Capture the cell that displays the provided text and extract its (x, y) central coordinate. 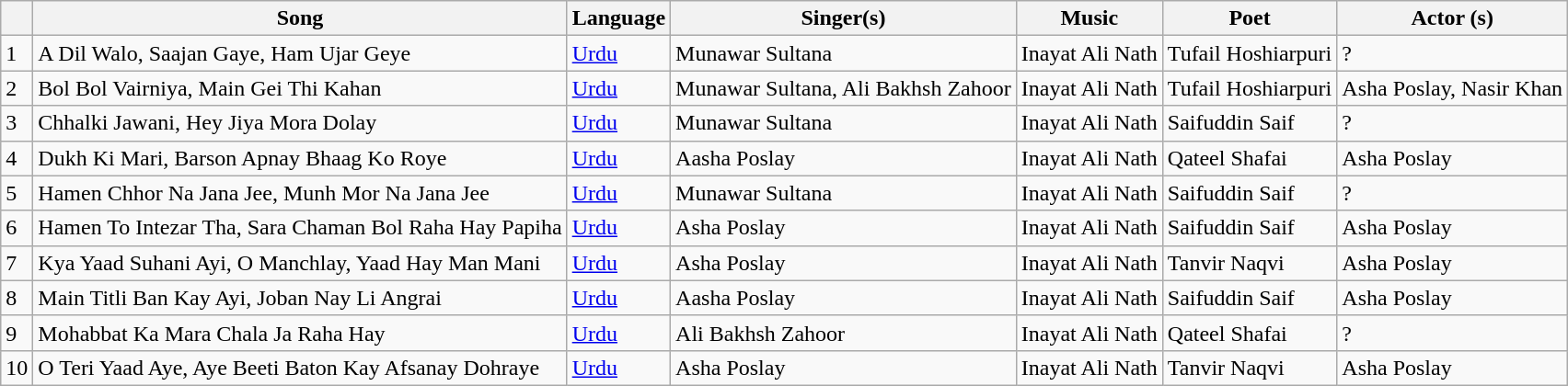
3 (17, 123)
A Dil Walo, Saajan Gaye, Ham Ujar Geye (300, 53)
Mohabbat Ka Mara Chala Ja Raha Hay (300, 333)
2 (17, 88)
Bol Bol Vairniya, Main Gei Thi Kahan (300, 88)
Main Titli Ban Kay Ayi, Joban Nay Li Angrai (300, 298)
8 (17, 298)
7 (17, 263)
Ali Bakhsh Zahoor (844, 333)
O Teri Yaad Aye, Aye Beeti Baton Kay Afsanay Dohraye (300, 368)
Munawar Sultana, Ali Bakhsh Zahoor (844, 88)
Singer(s) (844, 18)
Chhalki Jawani, Hey Jiya Mora Dolay (300, 123)
5 (17, 193)
10 (17, 368)
Language (618, 18)
9 (17, 333)
Music (1090, 18)
Dukh Ki Mari, Barson Apnay Bhaag Ko Roye (300, 158)
Poet (1250, 18)
Song (300, 18)
Actor (s) (1452, 18)
Hamen To Intezar Tha, Sara Chaman Bol Raha Hay Papiha (300, 228)
Hamen Chhor Na Jana Jee, Munh Mor Na Jana Jee (300, 193)
Asha Poslay, Nasir Khan (1452, 88)
Kya Yaad Suhani Ayi, O Manchlay, Yaad Hay Man Mani (300, 263)
1 (17, 53)
6 (17, 228)
4 (17, 158)
